Capture the cell that displays the provided text and extract its [x, y] central coordinate. 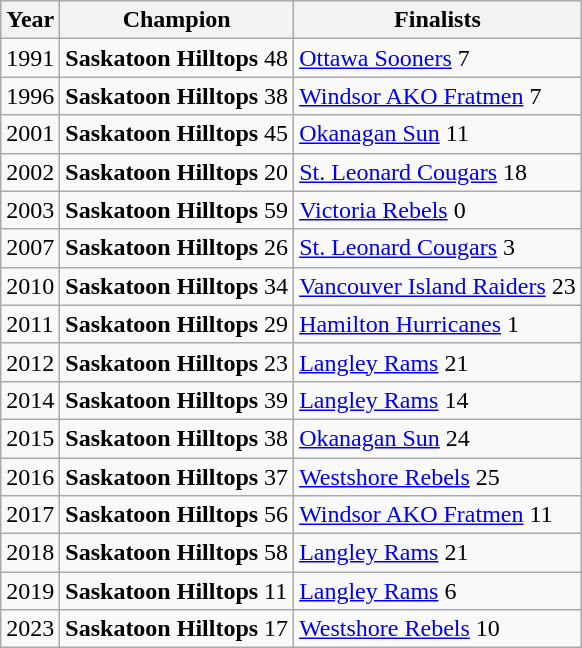
2011 [30, 324]
2014 [30, 400]
Westshore Rebels 25 [438, 477]
Windsor AKO Fratmen 7 [438, 96]
2023 [30, 629]
2015 [30, 438]
Saskatoon Hilltops 26 [177, 248]
2007 [30, 248]
Langley Rams 6 [438, 591]
1991 [30, 58]
2001 [30, 134]
Langley Rams 14 [438, 400]
2010 [30, 286]
Saskatoon Hilltops 45 [177, 134]
2003 [30, 210]
2019 [30, 591]
Champion [177, 20]
Year [30, 20]
Finalists [438, 20]
Okanagan Sun 24 [438, 438]
Saskatoon Hilltops 56 [177, 515]
2018 [30, 553]
Saskatoon Hilltops 59 [177, 210]
Saskatoon Hilltops 58 [177, 553]
Vancouver Island Raiders 23 [438, 286]
Saskatoon Hilltops 39 [177, 400]
Saskatoon Hilltops 29 [177, 324]
Westshore Rebels 10 [438, 629]
Saskatoon Hilltops 23 [177, 362]
Saskatoon Hilltops 11 [177, 591]
2002 [30, 172]
2012 [30, 362]
2017 [30, 515]
Victoria Rebels 0 [438, 210]
St. Leonard Cougars 18 [438, 172]
Saskatoon Hilltops 48 [177, 58]
1996 [30, 96]
St. Leonard Cougars 3 [438, 248]
Saskatoon Hilltops 20 [177, 172]
Saskatoon Hilltops 37 [177, 477]
Okanagan Sun 11 [438, 134]
Hamilton Hurricanes 1 [438, 324]
Saskatoon Hilltops 17 [177, 629]
Saskatoon Hilltops 34 [177, 286]
Ottawa Sooners 7 [438, 58]
2016 [30, 477]
Windsor AKO Fratmen 11 [438, 515]
